For the text-containing cell, return its midpoint in (X, Y) coordinate format. 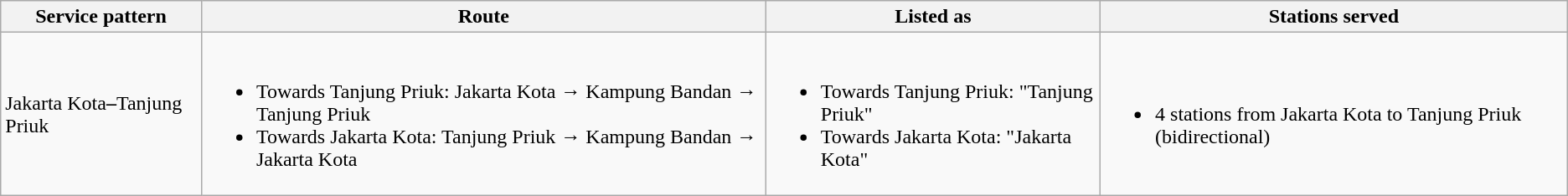
Stations served (1334, 17)
Listed as (933, 17)
4 stations from Jakarta Kota to Tanjung Priuk (bidirectional) (1334, 114)
Service pattern (101, 17)
Jakarta Kota–Tanjung Priuk (101, 114)
Towards Tanjung Priuk: "Tanjung Priuk"Towards Jakarta Kota: "Jakarta Kota" (933, 114)
Route (483, 17)
Towards Tanjung Priuk: Jakarta Kota → Kampung Bandan → Tanjung PriukTowards Jakarta Kota: Tanjung Priuk → Kampung Bandan → Jakarta Kota (483, 114)
